From the cell containing the given text, extract its center point as [x, y] coordinate. 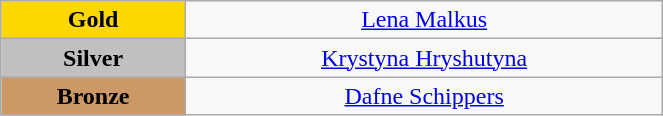
Krystyna Hryshutyna [424, 58]
Lena Malkus [424, 20]
Bronze [94, 96]
Dafne Schippers [424, 96]
Gold [94, 20]
Silver [94, 58]
